Output the (X, Y) coordinate of the center of the cell containing the given text.  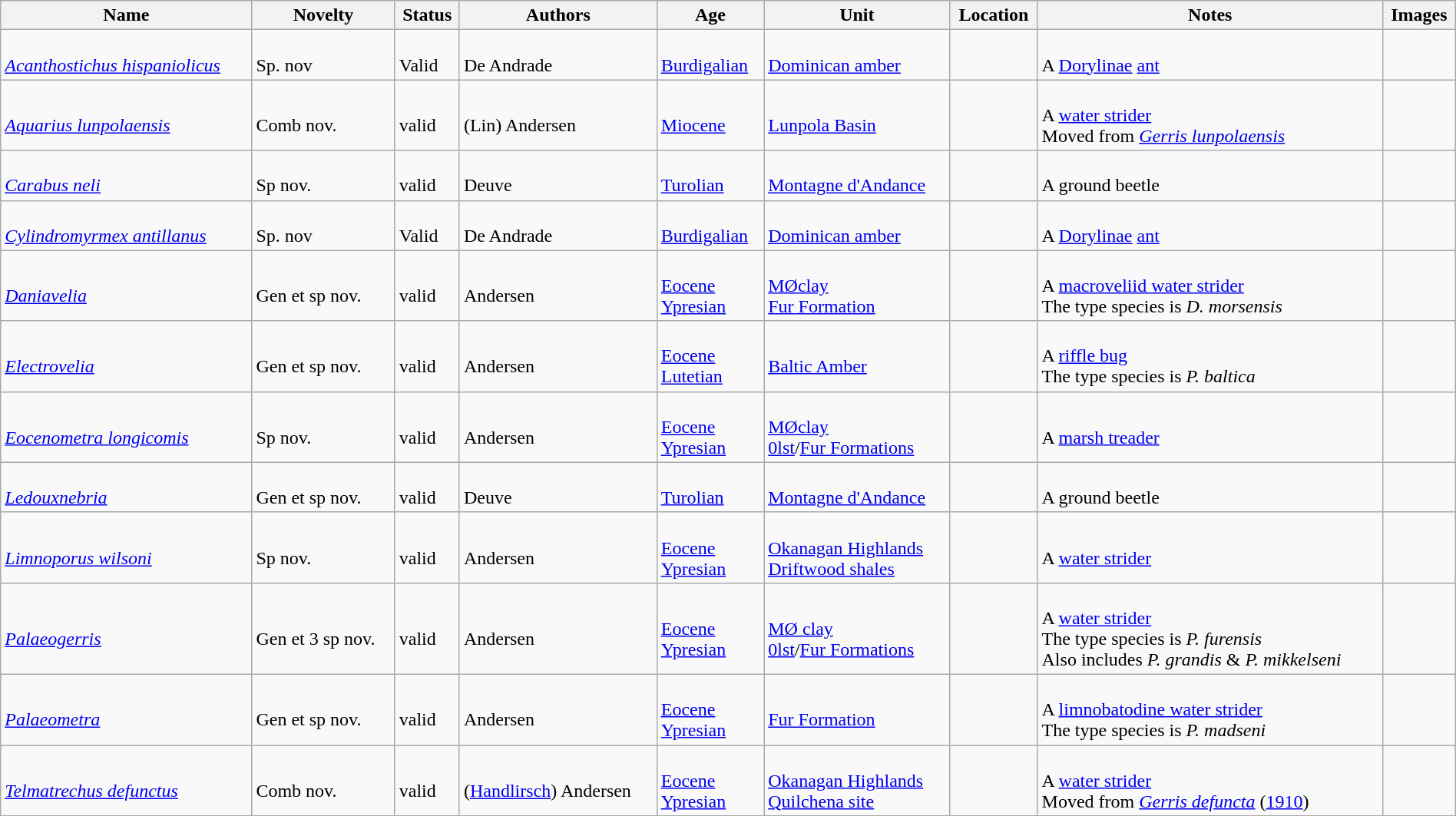
Novelty (323, 15)
Okanagan HighlandsDriftwood shales (857, 547)
A limnobatodine water striderThe type species is P. madseni (1210, 709)
Palaeogerris (126, 628)
Daniavelia (126, 286)
Carabus neli (126, 175)
Ledouxnebria (126, 487)
Gen et 3 sp nov. (323, 628)
Okanagan HighlandsQuilchena site (857, 780)
MØclayFur Formation (857, 286)
Baltic Amber (857, 356)
Name (126, 15)
Telmatrechus defunctus (126, 780)
(Handlirsch) Andersen (558, 780)
Palaeometra (126, 709)
Status (427, 15)
Location (994, 15)
Miocene (710, 115)
A marsh treader (1210, 427)
Lunpola Basin (857, 115)
A water strider Moved from Gerris lunpolaensis (1210, 115)
Limnoporus wilsoni (126, 547)
Authors (558, 15)
A water striderThe type species is P. furensis Also includes P. grandis & P. mikkelseni (1210, 628)
Acanthostichus hispaniolicus (126, 55)
A riffle bugThe type species is P. baltica (1210, 356)
Fur Formation (857, 709)
Notes (1210, 15)
A macroveliid water strider The type species is D. morsensis (1210, 286)
EoceneLutetian (710, 356)
Unit (857, 15)
Age (710, 15)
Cylindromyrmex antillanus (126, 226)
Aquarius lunpolaensis (126, 115)
Electrovelia (126, 356)
MØclay0lst/Fur Formations (857, 427)
Images (1419, 15)
Eocenometra longicomis (126, 427)
A water strider (1210, 547)
A water strider Moved from Gerris defuncta (1910) (1210, 780)
MØ clay0lst/Fur Formations (857, 628)
(Lin) Andersen (558, 115)
